Find where the given text appears and provide that cell's center as [X, Y] coordinate. 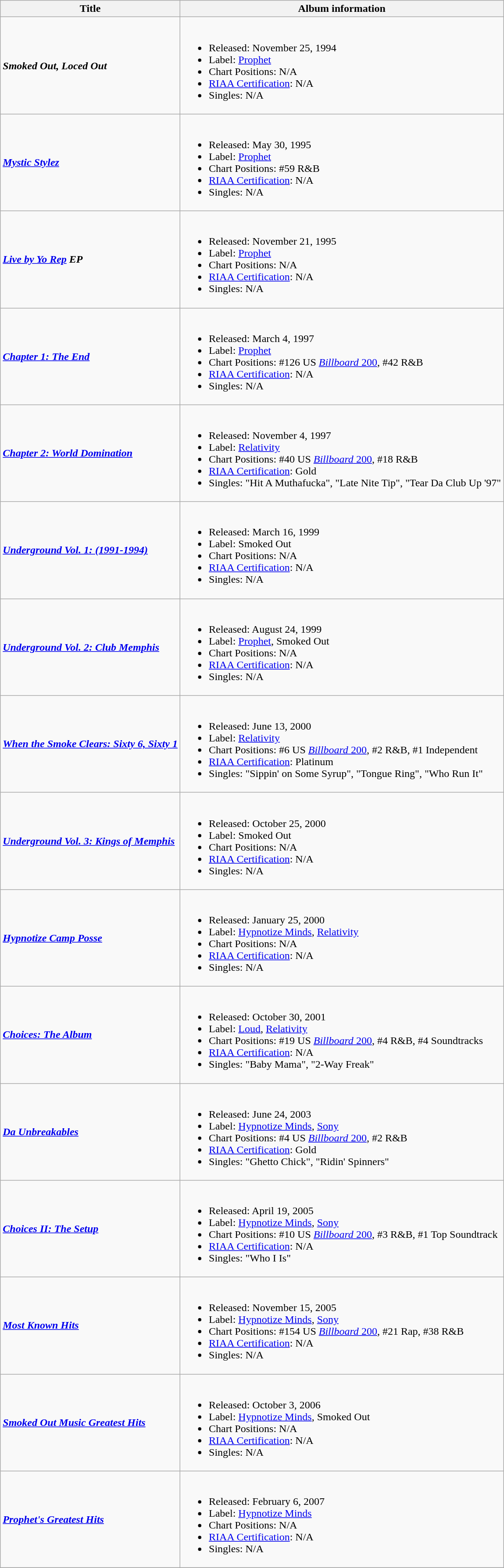
Released: November 21, 1995Label: ProphetChart Positions: N/ARIAA Certification: N/ASingles: N/A [342, 260]
Released: October 3, 2006Label: Hypnotize Minds, Smoked OutChart Positions: N/ARIAA Certification: N/ASingles: N/A [342, 1422]
Released: February 6, 2007Label: Hypnotize MindsChart Positions: N/ARIAA Certification: N/ASingles: N/A [342, 1520]
Released: November 25, 1994Label: ProphetChart Positions: N/ARIAA Certification: N/ASingles: N/A [342, 66]
Released: March 16, 1999Label: Smoked OutChart Positions: N/ARIAA Certification: N/ASingles: N/A [342, 550]
Underground Vol. 1: (1991-1994) [90, 550]
Smoked Out, Loced Out [90, 66]
Most Known Hits [90, 1326]
Album information [342, 9]
Prophet's Greatest Hits [90, 1520]
Chapter 1: The End [90, 356]
Released: March 4, 1997Label: ProphetChart Positions: #126 US Billboard 200, #42 R&BRIAA Certification: N/ASingles: N/A [342, 356]
Released: August 24, 1999Label: Prophet, Smoked OutChart Positions: N/ARIAA Certification: N/ASingles: N/A [342, 647]
Underground Vol. 2: Club Memphis [90, 647]
Live by Yo Rep EP [90, 260]
Da Unbreakables [90, 1131]
Released: November 15, 2005Label: Hypnotize Minds, SonyChart Positions: #154 US Billboard 200, #21 Rap, #38 R&BRIAA Certification: N/ASingles: N/A [342, 1326]
Mystic Stylez [90, 162]
Chapter 2: World Domination [90, 453]
Released: October 25, 2000Label: Smoked OutChart Positions: N/ARIAA Certification: N/ASingles: N/A [342, 841]
Released: May 30, 1995Label: ProphetChart Positions: #59 R&BRIAA Certification: N/ASingles: N/A [342, 162]
Released: January 25, 2000Label: Hypnotize Minds, RelativityChart Positions: N/ARIAA Certification: N/ASingles: N/A [342, 937]
Title [90, 9]
Hypnotize Camp Posse [90, 937]
Choices II: The Setup [90, 1229]
Choices: The Album [90, 1035]
Underground Vol. 3: Kings of Memphis [90, 841]
When the Smoke Clears: Sixty 6, Sixty 1 [90, 744]
Smoked Out Music Greatest Hits [90, 1422]
